Detect which cell encompasses the target text, then output its [X, Y] center coordinate. 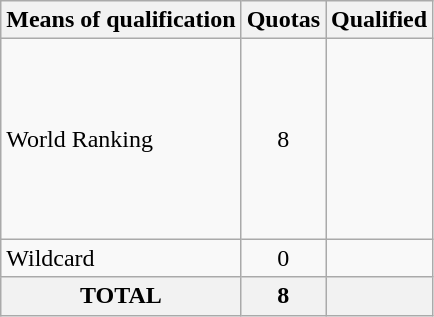
TOTAL [121, 296]
Quotas [283, 20]
Wildcard [121, 258]
0 [283, 258]
World Ranking [121, 139]
Qualified [380, 20]
Means of qualification [121, 20]
